Scan for the cell matching the given text and deliver its (X, Y) coordinate at center. 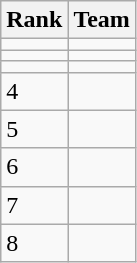
5 (34, 129)
8 (34, 243)
Rank (34, 20)
7 (34, 205)
Team (102, 20)
4 (34, 91)
6 (34, 167)
